Extract the [X, Y] coordinate from the center of the cell holding the provided text.  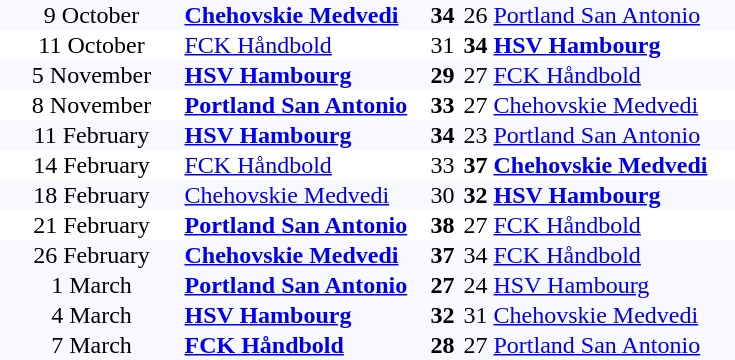
14 February [92, 165]
26 [476, 15]
7 March [92, 345]
26 February [92, 255]
29 [442, 75]
11 October [92, 45]
9 October [92, 15]
5 November [92, 75]
24 [476, 285]
38 [442, 225]
4 March [92, 315]
11 February [92, 135]
21 February [92, 225]
30 [442, 195]
18 February [92, 195]
28 [442, 345]
23 [476, 135]
8 November [92, 105]
1 March [92, 285]
